Locate the cell with the specified text and output its (x, y) center coordinate. 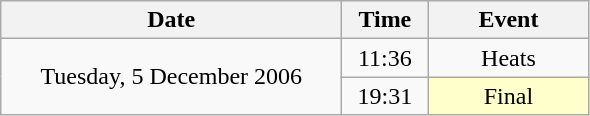
Final (508, 96)
Time (385, 20)
Date (172, 20)
Event (508, 20)
Tuesday, 5 December 2006 (172, 77)
Heats (508, 58)
19:31 (385, 96)
11:36 (385, 58)
